Return the [X, Y] coordinate for the center point of the cell that contains the specified text.  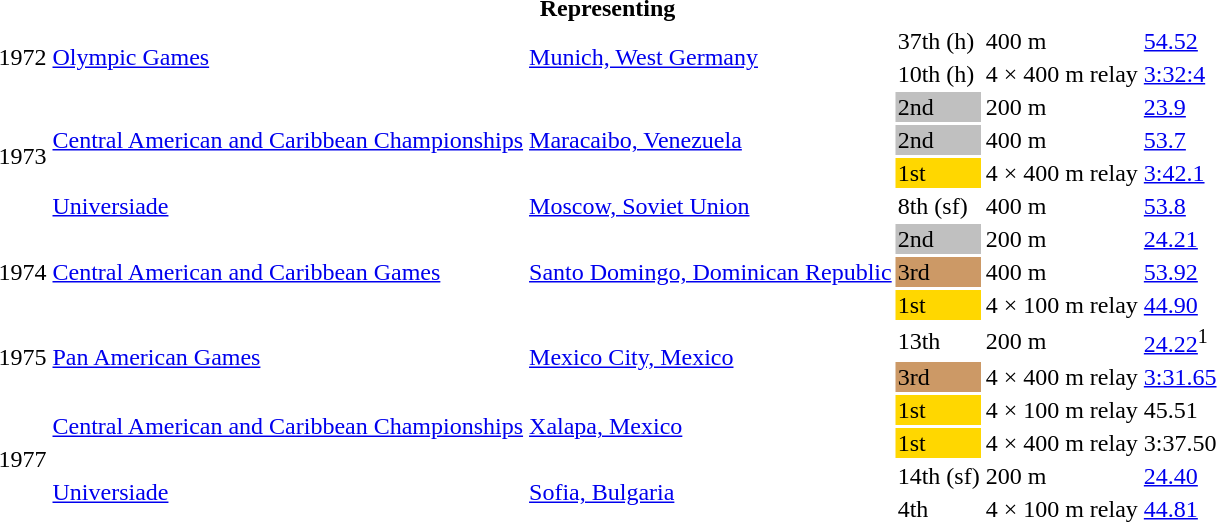
Moscow, Soviet Union [711, 206]
Pan American Games [288, 358]
8th (sf) [938, 206]
Maracaibo, Venezuela [711, 140]
Universiade [288, 206]
Xalapa, Mexico [711, 426]
Munich, West Germany [711, 58]
Central American and Caribbean Games [288, 272]
13th [938, 341]
10th (h) [938, 74]
Santo Domingo, Dominican Republic [711, 272]
37th (h) [938, 41]
14th (sf) [938, 476]
Olympic Games [288, 58]
Mexico City, Mexico [711, 358]
